Return the [X, Y] coordinate for the center point of the cell that contains the specified text.  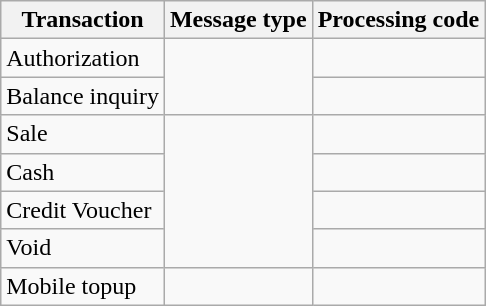
Void [83, 248]
Balance inquiry [83, 96]
Cash [83, 172]
Credit Voucher [83, 210]
Message type [238, 20]
Authorization [83, 58]
Mobile topup [83, 286]
Processing code [398, 20]
Sale [83, 134]
Transaction [83, 20]
